Find where the given text appears and provide that cell's center as (x, y) coordinate. 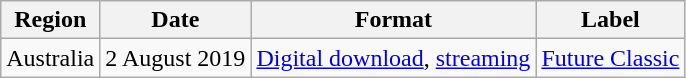
Future Classic (610, 58)
2 August 2019 (176, 58)
Date (176, 20)
Region (50, 20)
Label (610, 20)
Australia (50, 58)
Format (394, 20)
Digital download, streaming (394, 58)
